Pinpoint the cell where the given text exists, returning its [x, y] midpoint coordinate. 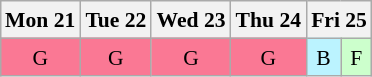
B [324, 56]
Mon 21 [40, 20]
Tue 22 [116, 20]
Wed 23 [190, 20]
F [356, 56]
Thu 24 [269, 20]
Fri 25 [339, 20]
